Identify which cell holds the provided text, then report its [x, y] central coordinate. 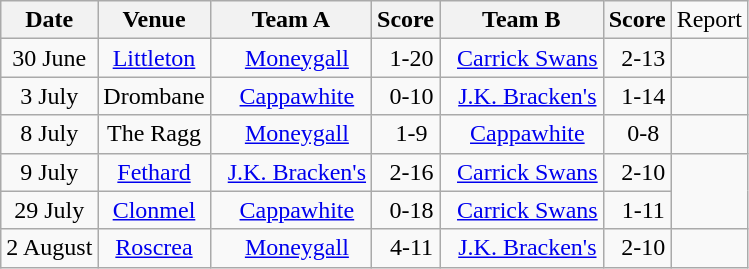
The Ragg [154, 134]
Report [709, 20]
0-10 [406, 96]
29 July [50, 210]
30 June [50, 58]
Venue [154, 20]
4-11 [406, 248]
2-13 [637, 58]
8 July [50, 134]
0-18 [406, 210]
1-20 [406, 58]
2 August [50, 248]
1-14 [637, 96]
2-16 [406, 172]
Roscrea [154, 248]
1-9 [406, 134]
0-8 [637, 134]
Drombane [154, 96]
Littleton [154, 58]
1-11 [637, 210]
Fethard [154, 172]
3 July [50, 96]
Team B [522, 20]
Team A [290, 20]
Date [50, 20]
9 July [50, 172]
Clonmel [154, 210]
